Scan for the cell matching the given text and deliver its (x, y) coordinate at center. 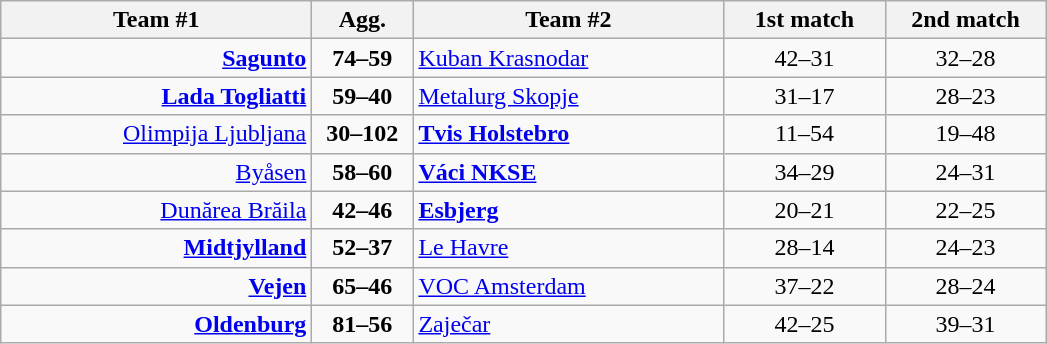
31–17 (804, 96)
Le Havre (568, 248)
24–31 (966, 172)
52–37 (362, 248)
30–102 (362, 134)
11–54 (804, 134)
Team #2 (568, 20)
Tvis Holstebro (568, 134)
Kuban Krasnodar (568, 58)
Zaječar (568, 324)
34–29 (804, 172)
37–22 (804, 286)
42–25 (804, 324)
Váci NKSE (568, 172)
58–60 (362, 172)
Olimpija Ljubljana (156, 134)
19–48 (966, 134)
81–56 (362, 324)
59–40 (362, 96)
Dunărea Brăila (156, 210)
Lada Togliatti (156, 96)
Midtjylland (156, 248)
Oldenburg (156, 324)
2nd match (966, 20)
1st match (804, 20)
Sagunto (156, 58)
Vejen (156, 286)
74–59 (362, 58)
39–31 (966, 324)
42–46 (362, 210)
20–21 (804, 210)
65–46 (362, 286)
VOC Amsterdam (568, 286)
24–23 (966, 248)
Byåsen (156, 172)
22–25 (966, 210)
Team #1 (156, 20)
32–28 (966, 58)
28–23 (966, 96)
28–14 (804, 248)
Metalurg Skopje (568, 96)
28–24 (966, 286)
Agg. (362, 20)
42–31 (804, 58)
Esbjerg (568, 210)
